Scan for the cell matching the given text and deliver its [X, Y] coordinate at center. 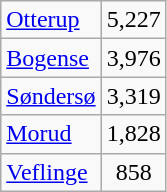
Søndersø [51, 96]
5,227 [134, 20]
1,828 [134, 134]
Morud [51, 134]
3,319 [134, 96]
3,976 [134, 58]
858 [134, 172]
Veflinge [51, 172]
Bogense [51, 58]
Otterup [51, 20]
